From the cell containing the given text, extract its center point as (X, Y) coordinate. 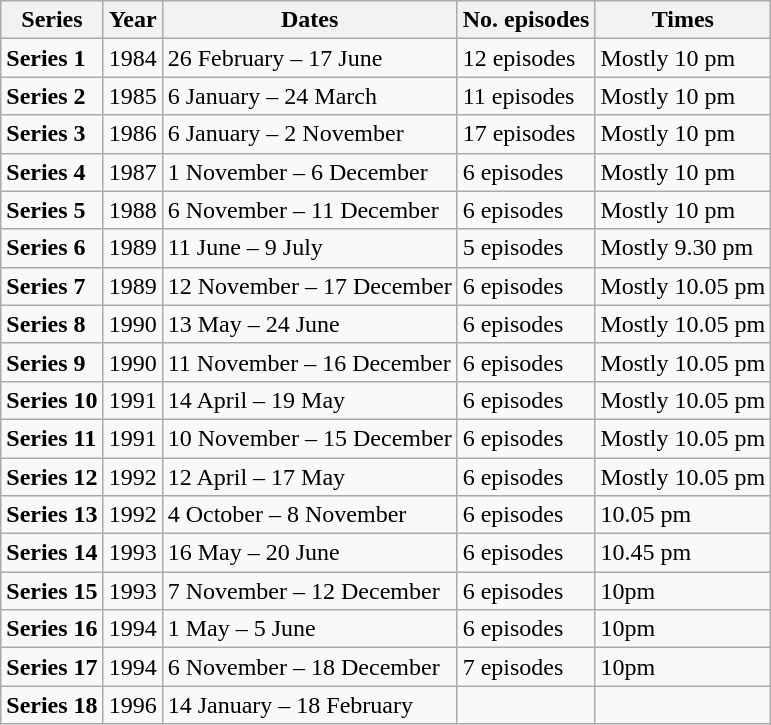
Series 12 (52, 477)
Series 5 (52, 210)
Year (132, 20)
11 episodes (526, 96)
1984 (132, 58)
No. episodes (526, 20)
Series 14 (52, 553)
17 episodes (526, 134)
1985 (132, 96)
14 January – 18 February (310, 705)
1 May – 5 June (310, 629)
7 November – 12 December (310, 591)
Series 16 (52, 629)
5 episodes (526, 248)
1987 (132, 172)
1988 (132, 210)
1986 (132, 134)
Series 4 (52, 172)
14 April – 19 May (310, 400)
13 May – 24 June (310, 324)
Series 9 (52, 362)
Series 1 (52, 58)
Series 6 (52, 248)
Dates (310, 20)
11 June – 9 July (310, 248)
10 November – 15 December (310, 438)
Series 17 (52, 667)
Series 15 (52, 591)
Series 7 (52, 286)
7 episodes (526, 667)
Series 10 (52, 400)
10.05 pm (683, 515)
12 episodes (526, 58)
26 February – 17 June (310, 58)
10.45 pm (683, 553)
6 January – 24 March (310, 96)
Series 18 (52, 705)
Series 8 (52, 324)
4 October – 8 November (310, 515)
Series 3 (52, 134)
Mostly 9.30 pm (683, 248)
Series 13 (52, 515)
6 November – 18 December (310, 667)
16 May – 20 June (310, 553)
1 November – 6 December (310, 172)
Series 11 (52, 438)
11 November – 16 December (310, 362)
Times (683, 20)
1996 (132, 705)
Series (52, 20)
12 November – 17 December (310, 286)
12 April – 17 May (310, 477)
6 January – 2 November (310, 134)
6 November – 11 December (310, 210)
Series 2 (52, 96)
